Determine the (x, y) coordinate at the center of the cell enclosing the given text.  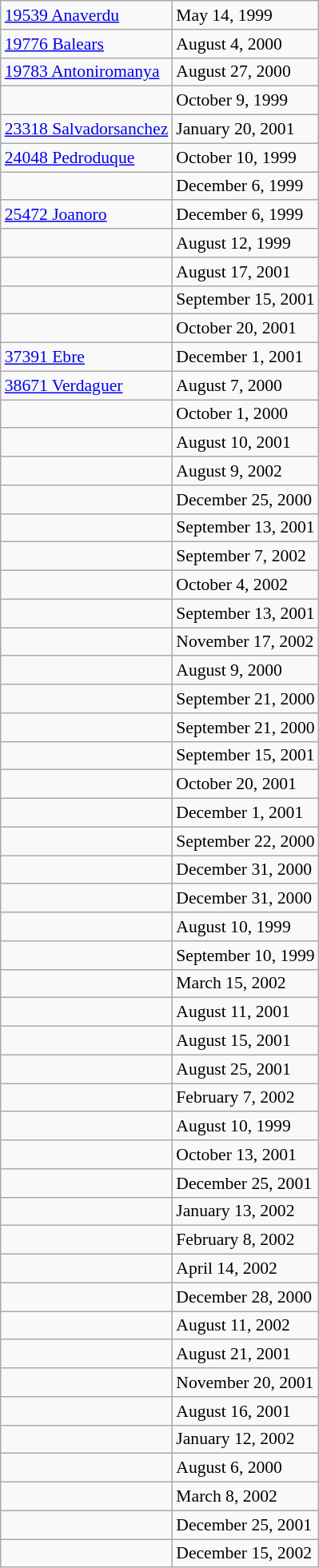
August 7, 2000 (245, 385)
19783 Antoniromanya (86, 72)
January 13, 2002 (245, 1211)
December 28, 2000 (245, 1297)
24048 Pedroduque (86, 158)
August 15, 2001 (245, 1041)
August 11, 2002 (245, 1326)
October 4, 2002 (245, 585)
25472 Joanoro (86, 215)
October 10, 1999 (245, 158)
February 7, 2002 (245, 1098)
March 15, 2002 (245, 983)
August 12, 1999 (245, 243)
August 11, 2001 (245, 1012)
September 22, 2000 (245, 841)
August 27, 2000 (245, 72)
January 12, 2002 (245, 1439)
September 7, 2002 (245, 557)
November 20, 2001 (245, 1382)
December 15, 2002 (245, 1554)
February 8, 2002 (245, 1240)
August 10, 2001 (245, 443)
August 4, 2000 (245, 44)
October 9, 1999 (245, 101)
19776 Balears (86, 44)
October 1, 2000 (245, 414)
August 9, 2000 (245, 671)
37391 Ebre (86, 357)
August 6, 2000 (245, 1468)
August 17, 2001 (245, 272)
October 13, 2001 (245, 1155)
23318 Salvadorsanchez (86, 130)
May 14, 1999 (245, 15)
January 20, 2001 (245, 130)
March 8, 2002 (245, 1497)
38671 Verdaguer (86, 385)
November 17, 2002 (245, 642)
December 25, 2000 (245, 500)
April 14, 2002 (245, 1269)
19539 Anaverdu (86, 15)
August 9, 2002 (245, 471)
August 16, 2001 (245, 1411)
August 25, 2001 (245, 1069)
September 10, 1999 (245, 956)
August 21, 2001 (245, 1355)
